Locate the cell with the specified text and output its [x, y] center coordinate. 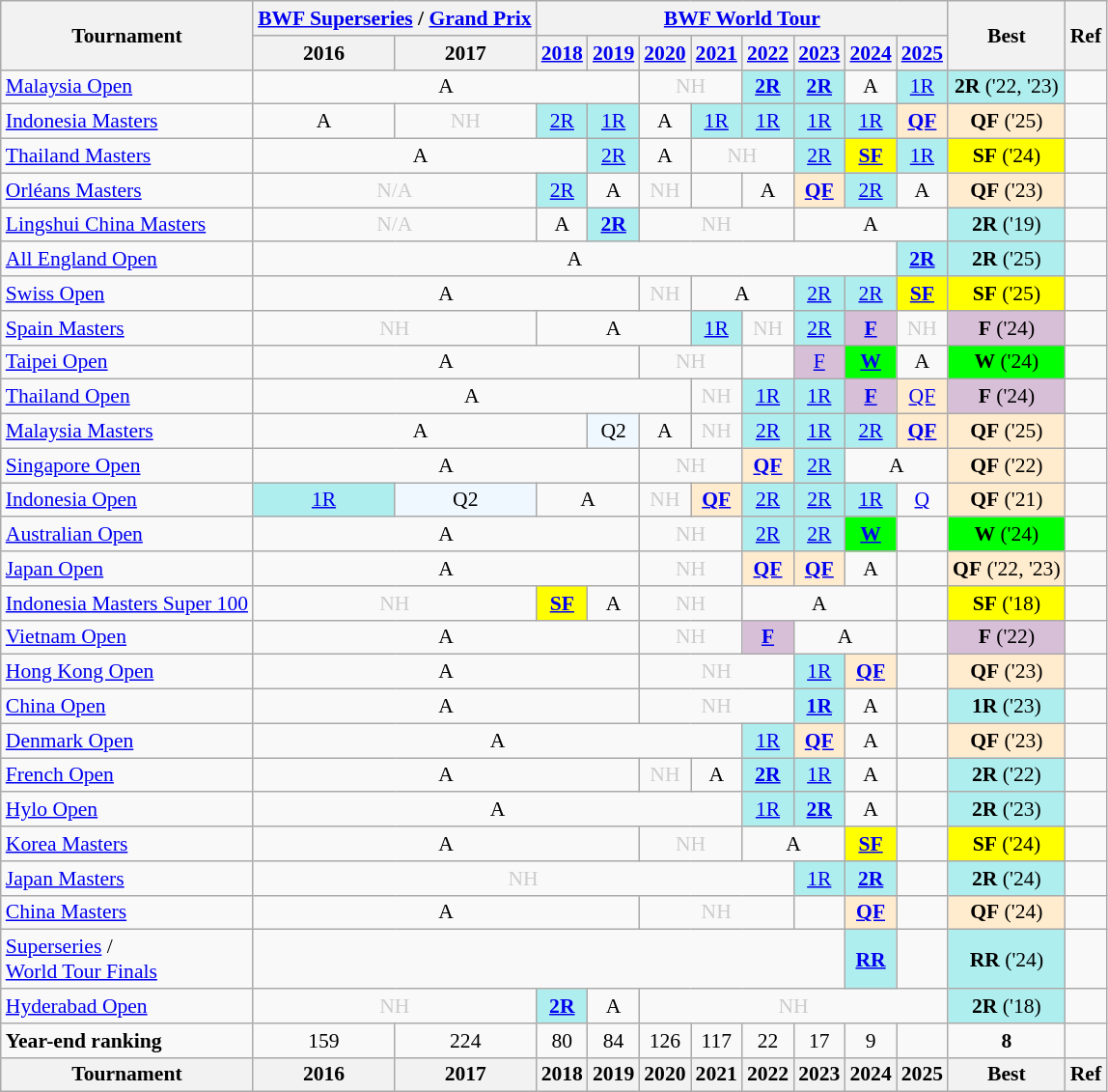
2R ('18) [1007, 1006]
Korea Masters [127, 844]
1R ('23) [1007, 707]
All England Open [127, 260]
84 [614, 1041]
17 [818, 1041]
224 [465, 1041]
RR ('24) [1007, 960]
Thailand Open [127, 397]
2R ('25) [1007, 260]
Lingshui China Masters [127, 225]
Orléans Masters [127, 190]
QF ('21) [1007, 500]
Indonesia Masters Super 100 [127, 603]
Year-end ranking [127, 1041]
SF ('18) [1007, 603]
2R ('22, '23) [1007, 87]
Swiss Open [127, 294]
Vietnam Open [127, 637]
2R ('22) [1007, 775]
126 [664, 1041]
BWF World Tour [742, 18]
China Masters [127, 912]
Japan Masters [127, 879]
QF ('22) [1007, 465]
Japan Open [127, 569]
80 [562, 1041]
Australian Open [127, 535]
BWF Superseries / Grand Prix [395, 18]
9 [871, 1041]
Thailand Masters [127, 156]
SF ('25) [1007, 294]
8 [1007, 1041]
Indonesia Masters [127, 122]
Q [923, 500]
QF ('22, '23) [1007, 569]
159 [324, 1041]
Hylo Open [127, 810]
Spain Masters [127, 328]
RR [871, 960]
2R ('19) [1007, 225]
F ('22) [1007, 637]
Singapore Open [127, 465]
QF ('24) [1007, 912]
Malaysia Open [127, 87]
China Open [127, 707]
French Open [127, 775]
Indonesia Open [127, 500]
117 [716, 1041]
2R ('23) [1007, 810]
Hyderabad Open [127, 1006]
Taipei Open [127, 362]
22 [768, 1041]
Superseries / World Tour Finals [127, 960]
Denmark Open [127, 741]
2R ('24) [1007, 879]
Hong Kong Open [127, 672]
Malaysia Masters [127, 432]
